Output the (x, y) coordinate of the center of the cell containing the given text.  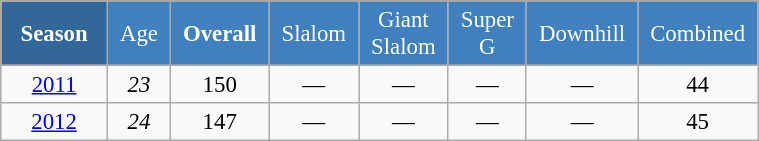
Downhill (582, 34)
23 (138, 85)
Slalom (314, 34)
Super G (487, 34)
24 (138, 122)
150 (219, 85)
Age (138, 34)
GiantSlalom (404, 34)
147 (219, 122)
2012 (54, 122)
Overall (219, 34)
Combined (698, 34)
2011 (54, 85)
Season (54, 34)
45 (698, 122)
44 (698, 85)
